Identify which cell holds the provided text, then report its (x, y) central coordinate. 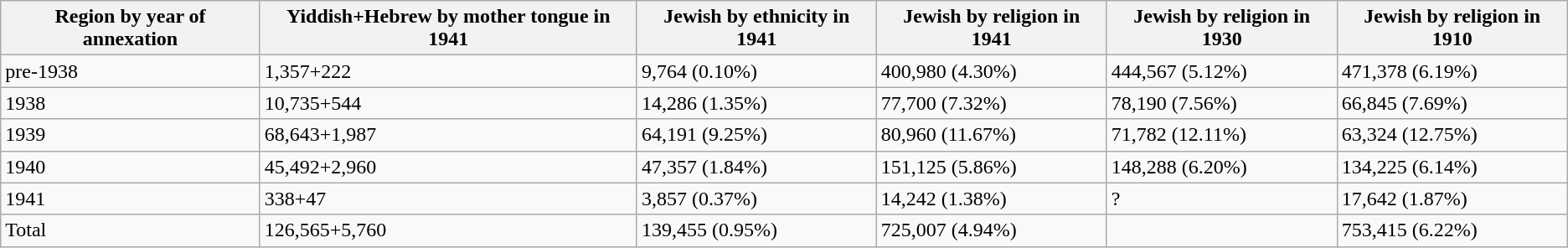
725,007 (4.94%) (992, 230)
Jewish by religion in 1910 (1452, 28)
71,782 (12.11%) (1221, 135)
151,125 (5.86%) (992, 167)
77,700 (7.32%) (992, 103)
139,455 (0.95%) (756, 230)
400,980 (4.30%) (992, 71)
126,565+5,760 (448, 230)
? (1221, 199)
338+47 (448, 199)
Region by year of annexation (131, 28)
10,735+544 (448, 103)
Total (131, 230)
pre-1938 (131, 71)
Jewish by ethnicity in 1941 (756, 28)
1938 (131, 103)
63,324 (12.75%) (1452, 135)
14,242 (1.38%) (992, 199)
148,288 (6.20%) (1221, 167)
66,845 (7.69%) (1452, 103)
1,357+222 (448, 71)
3,857 (0.37%) (756, 199)
134,225 (6.14%) (1452, 167)
47,357 (1.84%) (756, 167)
753,415 (6.22%) (1452, 230)
80,960 (11.67%) (992, 135)
64,191 (9.25%) (756, 135)
471,378 (6.19%) (1452, 71)
1939 (131, 135)
9,764 (0.10%) (756, 71)
68,643+1,987 (448, 135)
444,567 (5.12%) (1221, 71)
78,190 (7.56%) (1221, 103)
Jewish by religion in 1930 (1221, 28)
1940 (131, 167)
14,286 (1.35%) (756, 103)
1941 (131, 199)
Jewish by religion in 1941 (992, 28)
17,642 (1.87%) (1452, 199)
Yiddish+Hebrew by mother tongue in 1941 (448, 28)
45,492+2,960 (448, 167)
